Capture the cell that displays the provided text and extract its [x, y] central coordinate. 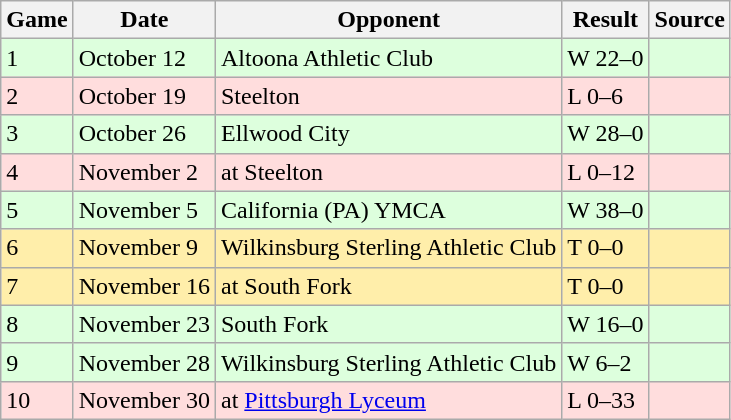
W 6–2 [606, 362]
October 26 [144, 134]
California (PA) YMCA [388, 210]
at Steelton [388, 172]
Steelton [388, 96]
Game [37, 20]
Source [690, 20]
at Pittsburgh Lyceum [388, 400]
November 16 [144, 286]
L 0–6 [606, 96]
November 2 [144, 172]
L 0–33 [606, 400]
4 [37, 172]
Altoona Athletic Club [388, 58]
Ellwood City [388, 134]
6 [37, 248]
3 [37, 134]
W 16–0 [606, 324]
W 38–0 [606, 210]
7 [37, 286]
9 [37, 362]
October 19 [144, 96]
2 [37, 96]
Date [144, 20]
Opponent [388, 20]
L 0–12 [606, 172]
W 22–0 [606, 58]
Result [606, 20]
at South Fork [388, 286]
1 [37, 58]
10 [37, 400]
October 12 [144, 58]
November 9 [144, 248]
November 28 [144, 362]
South Fork [388, 324]
November 23 [144, 324]
November 5 [144, 210]
November 30 [144, 400]
W 28–0 [606, 134]
5 [37, 210]
8 [37, 324]
